For the text-containing cell, return its midpoint in [X, Y] coordinate format. 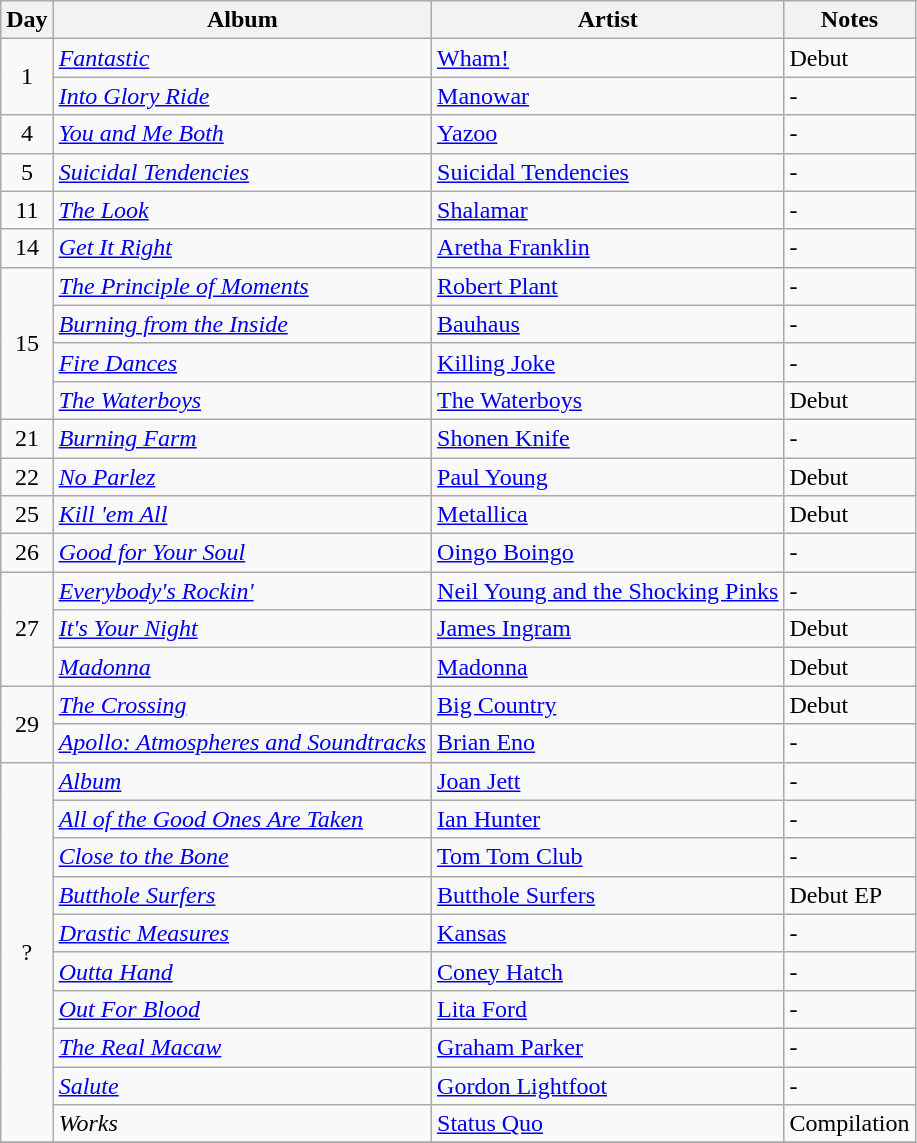
Shonen Knife [608, 438]
The Crossing [242, 705]
Brian Eno [608, 743]
25 [27, 515]
29 [27, 724]
4 [27, 134]
Good for Your Soul [242, 553]
Gordon Lightfoot [608, 1085]
Bauhaus [608, 324]
Aretha Franklin [608, 248]
1 [27, 77]
Graham Parker [608, 1047]
James Ingram [608, 629]
Close to the Bone [242, 857]
Paul Young [608, 477]
Artist [608, 20]
Fire Dances [242, 362]
All of the Good Ones Are Taken [242, 819]
Everybody's Rockin' [242, 591]
Compilation [850, 1124]
You and Me Both [242, 134]
Killing Joke [608, 362]
Wham! [608, 58]
Status Quo [608, 1124]
Ian Hunter [608, 819]
21 [27, 438]
27 [27, 629]
? [27, 952]
11 [27, 210]
Notes [850, 20]
Shalamar [608, 210]
Get It Right [242, 248]
Drastic Measures [242, 933]
No Parlez [242, 477]
Works [242, 1124]
5 [27, 172]
Salute [242, 1085]
The Principle of Moments [242, 286]
26 [27, 553]
Coney Hatch [608, 971]
Into Glory Ride [242, 96]
Metallica [608, 515]
Manowar [608, 96]
22 [27, 477]
Yazoo [608, 134]
14 [27, 248]
Tom Tom Club [608, 857]
Joan Jett [608, 781]
It's Your Night [242, 629]
Burning from the Inside [242, 324]
Out For Blood [242, 1009]
Burning Farm [242, 438]
Robert Plant [608, 286]
Oingo Boingo [608, 553]
Big Country [608, 705]
Neil Young and the Shocking Pinks [608, 591]
15 [27, 343]
Apollo: Atmospheres and Soundtracks [242, 743]
Day [27, 20]
Lita Ford [608, 1009]
Fantastic [242, 58]
Debut EP [850, 895]
Kansas [608, 933]
The Look [242, 210]
Outta Hand [242, 971]
Kill 'em All [242, 515]
The Real Macaw [242, 1047]
